Search for the cell housing the specified text and yield its (X, Y) center coordinate. 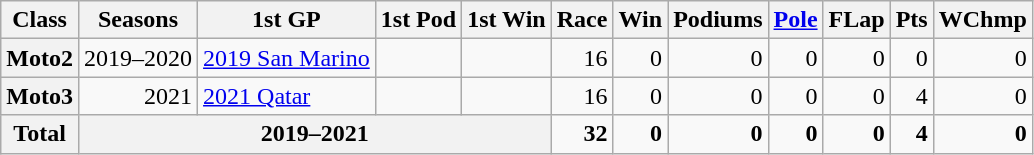
1st GP (287, 20)
FLap (856, 20)
Pole (796, 20)
Moto2 (40, 58)
Seasons (138, 20)
1st Win (507, 20)
Class (40, 20)
Moto3 (40, 96)
Race (582, 20)
2021 Qatar (287, 96)
Podiums (718, 20)
WChmp (982, 20)
2019–2021 (314, 134)
32 (582, 134)
2019–2020 (138, 58)
2021 (138, 96)
Win (640, 20)
1st Pod (418, 20)
Pts (912, 20)
2019 San Marino (287, 58)
Total (40, 134)
